Pinpoint the cell where the given text exists, returning its (X, Y) midpoint coordinate. 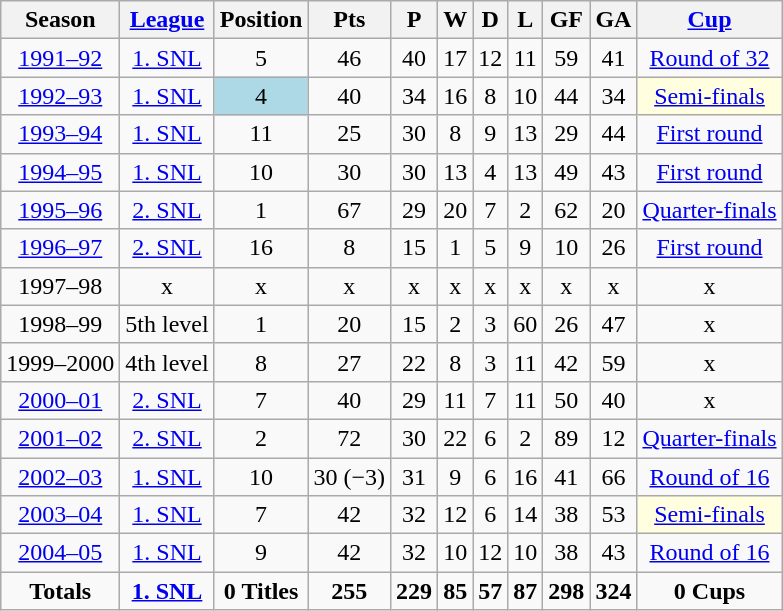
53 (614, 515)
1996–97 (60, 248)
50 (566, 400)
2003–04 (60, 515)
49 (566, 172)
1991–92 (60, 58)
P (414, 20)
Season (60, 20)
Position (261, 20)
60 (526, 324)
31 (414, 477)
46 (350, 58)
2000–01 (60, 400)
1992–93 (60, 96)
0 Titles (261, 591)
72 (350, 438)
1998–99 (60, 324)
324 (614, 591)
W (456, 20)
D (490, 20)
5th level (167, 324)
GA (614, 20)
League (167, 20)
1995–96 (60, 210)
62 (566, 210)
255 (350, 591)
1999–2000 (60, 362)
2002–03 (60, 477)
47 (614, 324)
17 (456, 58)
2004–05 (60, 553)
Round of 32 (710, 58)
14 (526, 515)
GF (566, 20)
Cup (710, 20)
4th level (167, 362)
30 (−3) (350, 477)
1994–95 (60, 172)
L (526, 20)
67 (350, 210)
1997–98 (60, 286)
Totals (60, 591)
57 (490, 591)
Pts (350, 20)
2001–02 (60, 438)
85 (456, 591)
0 Cups (710, 591)
87 (526, 591)
1993–94 (60, 134)
27 (350, 362)
89 (566, 438)
66 (614, 477)
298 (566, 591)
229 (414, 591)
25 (350, 134)
